Capture the cell that displays the provided text and extract its (x, y) central coordinate. 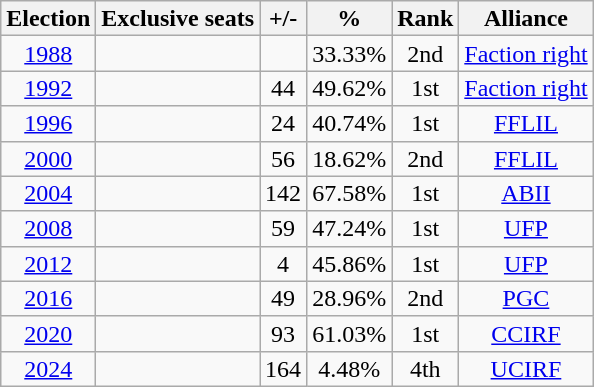
Exclusive seats (178, 18)
2008 (48, 228)
PGC (526, 298)
45.86% (350, 264)
% (350, 18)
61.03% (350, 334)
4th (426, 368)
4 (284, 264)
44 (284, 88)
1996 (48, 124)
93 (284, 334)
142 (284, 194)
Alliance (526, 18)
2024 (48, 368)
ABII (526, 194)
67.58% (350, 194)
59 (284, 228)
Election (48, 18)
1992 (48, 88)
4.48% (350, 368)
33.33% (350, 54)
Rank (426, 18)
1988 (48, 54)
18.62% (350, 158)
40.74% (350, 124)
UCIRF (526, 368)
28.96% (350, 298)
+/- (284, 18)
CCIRF (526, 334)
2004 (48, 194)
47.24% (350, 228)
56 (284, 158)
24 (284, 124)
2000 (48, 158)
164 (284, 368)
49.62% (350, 88)
2012 (48, 264)
2016 (48, 298)
2020 (48, 334)
49 (284, 298)
